Identify which cell holds the provided text, then report its (X, Y) central coordinate. 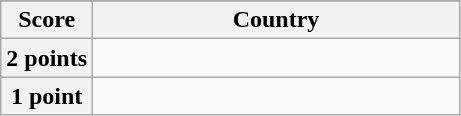
2 points (47, 58)
Country (276, 20)
Score (47, 20)
1 point (47, 96)
